Return the (x, y) coordinate for the center point of the cell that contains the specified text.  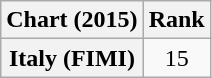
Chart (2015) (72, 20)
15 (176, 58)
Italy (FIMI) (72, 58)
Rank (176, 20)
